Search for the cell housing the specified text and yield its [X, Y] center coordinate. 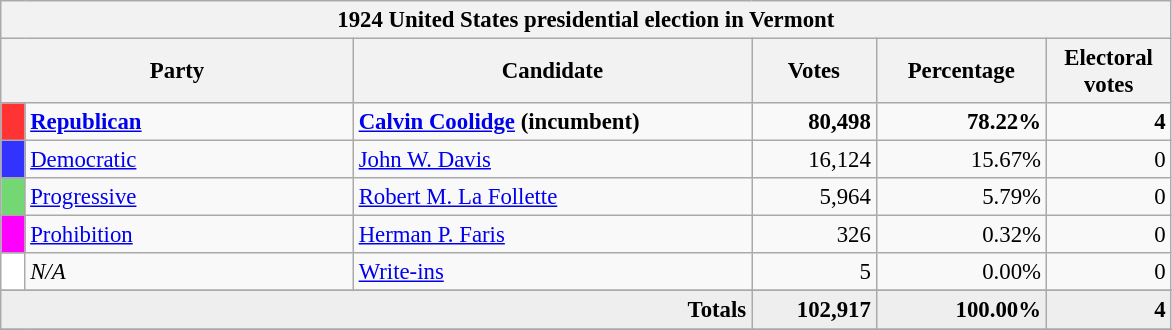
Candidate [552, 72]
Percentage [961, 72]
Herman P. Faris [552, 235]
5 [814, 273]
N/A [189, 273]
Prohibition [189, 235]
Republican [189, 122]
100.00% [961, 310]
0.32% [961, 235]
Votes [814, 72]
78.22% [961, 122]
0.00% [961, 273]
15.67% [961, 160]
Party [178, 72]
Calvin Coolidge (incumbent) [552, 122]
5,964 [814, 197]
Electoral votes [1108, 72]
Write-ins [552, 273]
1924 United States presidential election in Vermont [586, 20]
326 [814, 235]
John W. Davis [552, 160]
Robert M. La Follette [552, 197]
Progressive [189, 197]
80,498 [814, 122]
16,124 [814, 160]
Democratic [189, 160]
102,917 [814, 310]
Totals [376, 310]
5.79% [961, 197]
